Capture the cell that displays the provided text and extract its [X, Y] central coordinate. 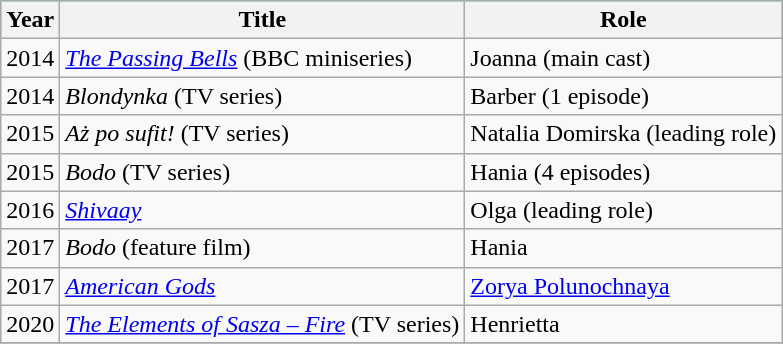
The Passing Bells (BBC miniseries) [262, 58]
Bodo (TV series) [262, 172]
Shivaay [262, 210]
Blondynka (TV series) [262, 96]
Zorya Polunochnaya [624, 286]
Year [30, 20]
Aż po sufit! (TV series) [262, 134]
Role [624, 20]
Hania (4 episodes) [624, 172]
2020 [30, 324]
American Gods [262, 286]
Natalia Domirska (leading role) [624, 134]
Bodo (feature film) [262, 248]
Barber (1 episode) [624, 96]
Title [262, 20]
Henrietta [624, 324]
Hania [624, 248]
The Elements of Sasza – Fire (TV series) [262, 324]
Joanna (main cast) [624, 58]
Olga (leading role) [624, 210]
2016 [30, 210]
